Determine the [X, Y] coordinate at the center of the cell enclosing the given text.  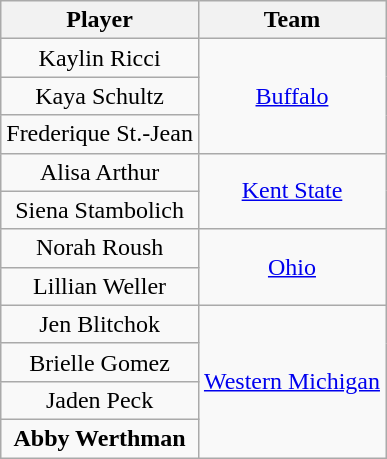
Buffalo [292, 96]
Frederique St.-Jean [100, 134]
Jen Blitchok [100, 324]
Alisa Arthur [100, 172]
Jaden Peck [100, 400]
Team [292, 20]
Kaya Schultz [100, 96]
Kaylin Ricci [100, 58]
Player [100, 20]
Abby Werthman [100, 438]
Kent State [292, 191]
Siena Stambolich [100, 210]
Lillian Weller [100, 286]
Brielle Gomez [100, 362]
Western Michigan [292, 381]
Ohio [292, 267]
Norah Roush [100, 248]
